Locate the cell with the specified text and output its [x, y] center coordinate. 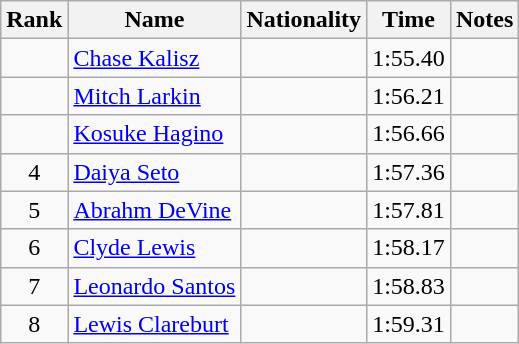
Mitch Larkin [154, 96]
1:58.83 [409, 286]
6 [34, 248]
4 [34, 172]
1:56.21 [409, 96]
Kosuke Hagino [154, 134]
Chase Kalisz [154, 58]
Abrahm DeVine [154, 210]
1:55.40 [409, 58]
1:59.31 [409, 324]
Leonardo Santos [154, 286]
Daiya Seto [154, 172]
Nationality [304, 20]
8 [34, 324]
Notes [484, 20]
Time [409, 20]
Clyde Lewis [154, 248]
5 [34, 210]
1:57.81 [409, 210]
1:58.17 [409, 248]
Name [154, 20]
7 [34, 286]
1:56.66 [409, 134]
Lewis Clareburt [154, 324]
1:57.36 [409, 172]
Rank [34, 20]
